Extract the [x, y] coordinate from the center of the cell holding the provided text.  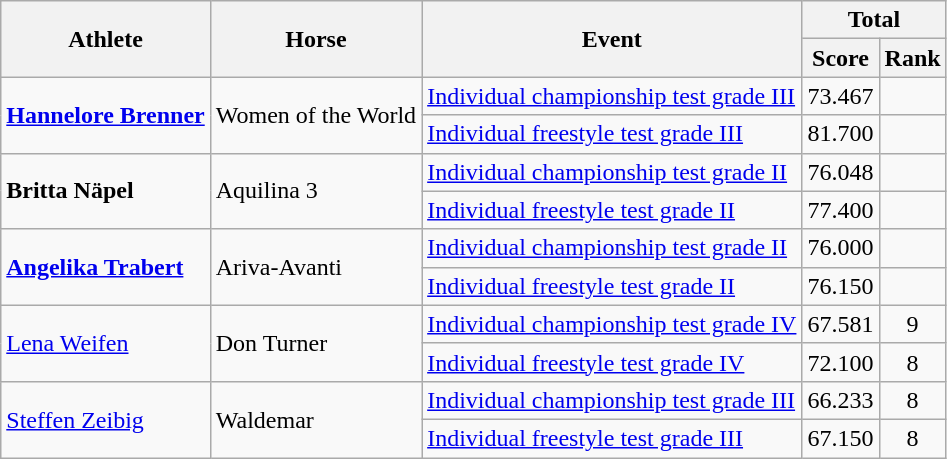
73.467 [840, 96]
76.000 [840, 248]
66.233 [840, 400]
Event [612, 39]
Women of the World [316, 115]
Ariva-Avanti [316, 267]
Lena Weifen [106, 343]
Waldemar [316, 419]
81.700 [840, 134]
9 [912, 324]
Steffen Zeibig [106, 419]
Aquilina 3 [316, 191]
Britta Näpel [106, 191]
67.150 [840, 438]
Individual championship test grade IV [612, 324]
Athlete [106, 39]
Don Turner [316, 343]
Horse [316, 39]
Hannelore Brenner [106, 115]
76.150 [840, 286]
72.100 [840, 362]
Individual freestyle test grade IV [612, 362]
77.400 [840, 210]
76.048 [840, 172]
Angelika Trabert [106, 267]
Rank [912, 58]
Score [840, 58]
Total [874, 20]
67.581 [840, 324]
